Locate the cell with the specified text and output its (X, Y) center coordinate. 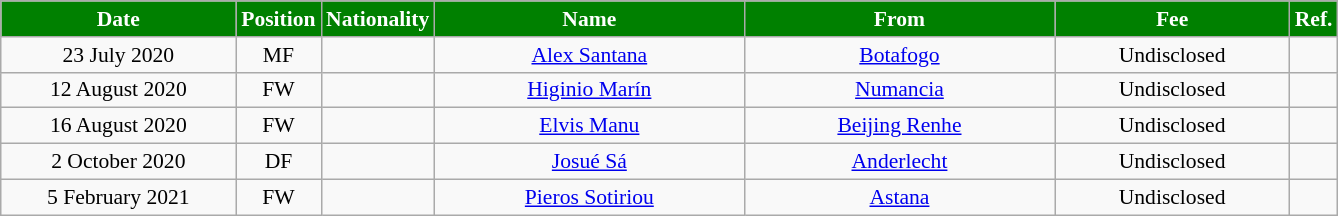
Date (118, 19)
12 August 2020 (118, 90)
Alex Santana (589, 55)
Name (589, 19)
From (899, 19)
16 August 2020 (118, 126)
Higinio Marín (589, 90)
2 October 2020 (118, 162)
Ref. (1314, 19)
Pieros Sotiriou (589, 197)
23 July 2020 (118, 55)
5 February 2021 (118, 197)
Numancia (899, 90)
Position (278, 19)
Anderlecht (899, 162)
MF (278, 55)
Beijing Renhe (899, 126)
Josué Sá (589, 162)
DF (278, 162)
Botafogo (899, 55)
Nationality (378, 19)
Astana (899, 197)
Fee (1172, 19)
Elvis Manu (589, 126)
